Output the (X, Y) coordinate of the center of the cell containing the given text.  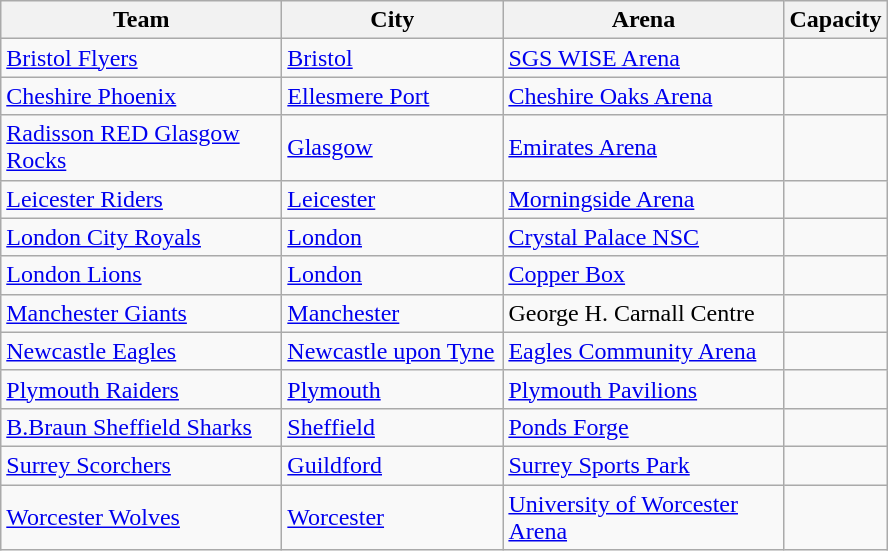
Surrey Scorchers (142, 465)
Sheffield (392, 427)
Worcester (392, 516)
Eagles Community Arena (644, 351)
Cheshire Phoenix (142, 96)
London City Royals (142, 237)
Bristol Flyers (142, 58)
Manchester Giants (142, 313)
Leicester Riders (142, 199)
Glasgow (392, 148)
Plymouth Raiders (142, 389)
Plymouth Pavilions (644, 389)
George H. Carnall Centre (644, 313)
Manchester (392, 313)
Emirates Arena (644, 148)
Capacity (836, 20)
Leicester (392, 199)
Morningside Arena (644, 199)
Surrey Sports Park (644, 465)
Newcastle Eagles (142, 351)
B.Braun Sheffield Sharks (142, 427)
Arena (644, 20)
City (392, 20)
Newcastle upon Tyne (392, 351)
Worcester Wolves (142, 516)
London Lions (142, 275)
Copper Box (644, 275)
Team (142, 20)
Cheshire Oaks Arena (644, 96)
Plymouth (392, 389)
Ellesmere Port (392, 96)
Ponds Forge (644, 427)
Radisson RED Glasgow Rocks (142, 148)
University of Worcester Arena (644, 516)
Guildford (392, 465)
Crystal Palace NSC (644, 237)
Bristol (392, 58)
SGS WISE Arena (644, 58)
